Return the (X, Y) coordinate for the center point of the cell that contains the specified text.  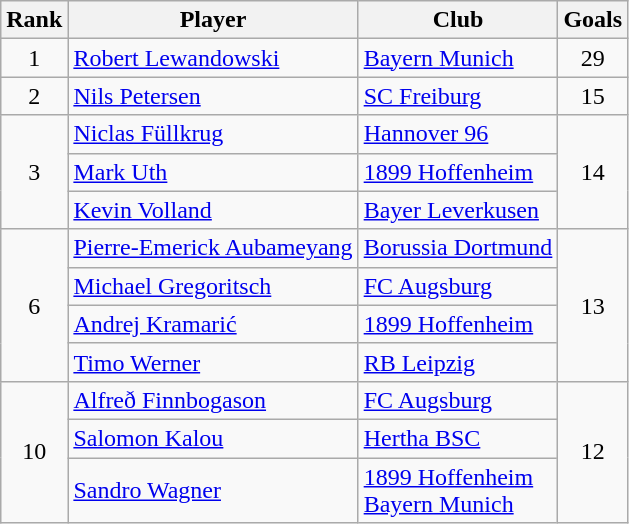
RB Leipzig (458, 362)
Club (458, 20)
Niclas Füllkrug (213, 134)
SC Freiburg (458, 96)
3 (34, 172)
Player (213, 20)
Robert Lewandowski (213, 58)
Pierre-Emerick Aubameyang (213, 248)
15 (593, 96)
Alfreð Finnbogason (213, 400)
13 (593, 305)
Hertha BSC (458, 438)
Borussia Dortmund (458, 248)
Salomon Kalou (213, 438)
Bayer Leverkusen (458, 210)
10 (34, 452)
Michael Gregoritsch (213, 286)
Mark Uth (213, 172)
Hannover 96 (458, 134)
Nils Petersen (213, 96)
12 (593, 452)
1899 HoffenheimBayern Munich (458, 490)
Goals (593, 20)
14 (593, 172)
2 (34, 96)
Bayern Munich (458, 58)
Rank (34, 20)
Kevin Volland (213, 210)
Andrej Kramarić (213, 324)
Sandro Wagner (213, 490)
1 (34, 58)
Timo Werner (213, 362)
29 (593, 58)
6 (34, 305)
